Pinpoint the cell where the given text exists, returning its (X, Y) midpoint coordinate. 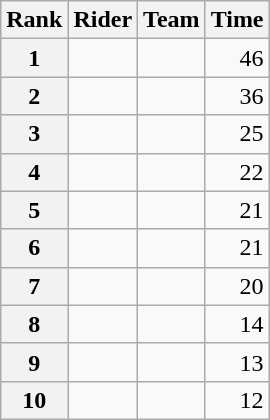
8 (34, 324)
Rank (34, 20)
2 (34, 96)
6 (34, 248)
Time (237, 20)
7 (34, 286)
Rider (103, 20)
9 (34, 362)
36 (237, 96)
25 (237, 134)
10 (34, 400)
13 (237, 362)
1 (34, 58)
12 (237, 400)
4 (34, 172)
46 (237, 58)
3 (34, 134)
Team (172, 20)
5 (34, 210)
14 (237, 324)
20 (237, 286)
22 (237, 172)
